Detect which cell encompasses the target text, then output its [X, Y] center coordinate. 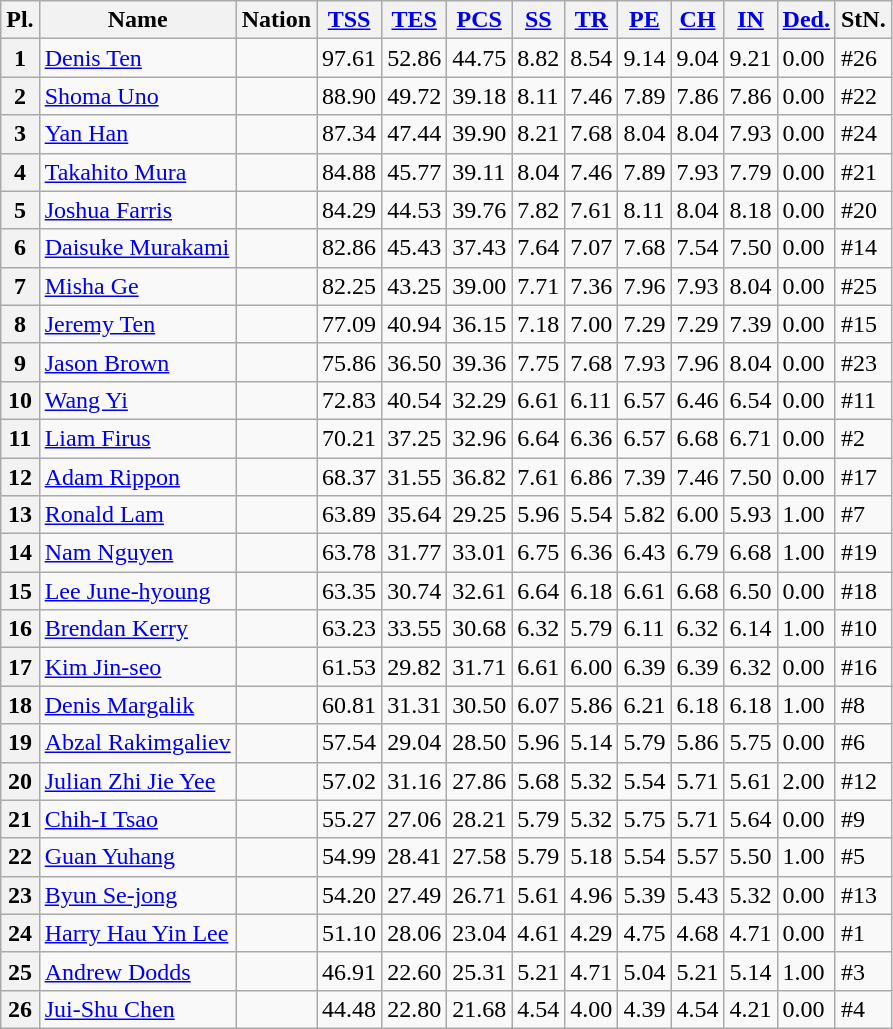
32.96 [480, 438]
18 [20, 705]
#2 [863, 438]
7.75 [538, 362]
#21 [863, 172]
Brendan Kerry [138, 629]
16 [20, 629]
39.18 [480, 96]
63.23 [350, 629]
5.43 [698, 895]
#18 [863, 591]
TSS [350, 20]
35.64 [414, 515]
5.68 [538, 781]
Nam Nguyen [138, 553]
Lee June-hyoung [138, 591]
28.21 [480, 819]
57.02 [350, 781]
31.55 [414, 477]
29.25 [480, 515]
9.21 [750, 58]
7.82 [538, 210]
5.04 [644, 971]
Daisuke Murakami [138, 248]
Denis Margalik [138, 705]
Julian Zhi Jie Yee [138, 781]
13 [20, 515]
6.21 [644, 705]
IN [750, 20]
Jui-Shu Chen [138, 1009]
88.90 [350, 96]
51.10 [350, 933]
26 [20, 1009]
5 [20, 210]
37.25 [414, 438]
#17 [863, 477]
4.68 [698, 933]
6.14 [750, 629]
Byun Se-jong [138, 895]
4.75 [644, 933]
11 [20, 438]
40.94 [414, 324]
70.21 [350, 438]
32.61 [480, 591]
Jeremy Ten [138, 324]
5.64 [750, 819]
82.25 [350, 286]
5.82 [644, 515]
#24 [863, 134]
Denis Ten [138, 58]
36.82 [480, 477]
39.11 [480, 172]
#3 [863, 971]
6.79 [698, 553]
14 [20, 553]
1 [20, 58]
4.39 [644, 1009]
32.29 [480, 400]
9.14 [644, 58]
4.29 [592, 933]
84.88 [350, 172]
4 [20, 172]
5.93 [750, 515]
4.96 [592, 895]
25.31 [480, 971]
87.34 [350, 134]
#4 [863, 1009]
61.53 [350, 667]
77.09 [350, 324]
8.54 [592, 58]
7.07 [592, 248]
SS [538, 20]
22.60 [414, 971]
49.72 [414, 96]
Harry Hau Yin Lee [138, 933]
#26 [863, 58]
54.20 [350, 895]
Abzal Rakimgaliev [138, 743]
45.77 [414, 172]
52.86 [414, 58]
33.55 [414, 629]
17 [20, 667]
6.50 [750, 591]
6.75 [538, 553]
2.00 [806, 781]
#12 [863, 781]
7.54 [698, 248]
Pl. [20, 20]
97.61 [350, 58]
6.71 [750, 438]
TES [414, 20]
22.80 [414, 1009]
6.07 [538, 705]
Misha Ge [138, 286]
6.43 [644, 553]
5.39 [644, 895]
Adam Rippon [138, 477]
6.86 [592, 477]
75.86 [350, 362]
4.61 [538, 933]
40.54 [414, 400]
9.04 [698, 58]
7.64 [538, 248]
36.50 [414, 362]
15 [20, 591]
5.57 [698, 857]
#9 [863, 819]
55.27 [350, 819]
72.83 [350, 400]
30.74 [414, 591]
Guan Yuhang [138, 857]
20 [20, 781]
Yan Han [138, 134]
8.82 [538, 58]
#13 [863, 895]
Ronald Lam [138, 515]
#22 [863, 96]
Wang Yi [138, 400]
7 [20, 286]
24 [20, 933]
31.77 [414, 553]
Andrew Dodds [138, 971]
27.06 [414, 819]
#20 [863, 210]
82.86 [350, 248]
8 [20, 324]
28.50 [480, 743]
23 [20, 895]
7.79 [750, 172]
Chih-I Tsao [138, 819]
39.76 [480, 210]
29.04 [414, 743]
31.16 [414, 781]
7.71 [538, 286]
31.71 [480, 667]
46.91 [350, 971]
39.00 [480, 286]
Nation [276, 20]
Name [138, 20]
6 [20, 248]
#25 [863, 286]
21.68 [480, 1009]
PCS [480, 20]
#16 [863, 667]
7.36 [592, 286]
12 [20, 477]
45.43 [414, 248]
#1 [863, 933]
60.81 [350, 705]
9 [20, 362]
#11 [863, 400]
6.54 [750, 400]
84.29 [350, 210]
CH [698, 20]
Jason Brown [138, 362]
8.18 [750, 210]
7.00 [592, 324]
10 [20, 400]
57.54 [350, 743]
#10 [863, 629]
Kim Jin-seo [138, 667]
19 [20, 743]
44.48 [350, 1009]
36.15 [480, 324]
27.86 [480, 781]
28.41 [414, 857]
#5 [863, 857]
#8 [863, 705]
63.35 [350, 591]
#15 [863, 324]
7.18 [538, 324]
30.68 [480, 629]
43.25 [414, 286]
21 [20, 819]
5.18 [592, 857]
4.21 [750, 1009]
Ded. [806, 20]
29.82 [414, 667]
33.01 [480, 553]
Liam Firus [138, 438]
26.71 [480, 895]
25 [20, 971]
63.89 [350, 515]
44.75 [480, 58]
63.78 [350, 553]
#19 [863, 553]
28.06 [414, 933]
Takahito Mura [138, 172]
PE [644, 20]
Shoma Uno [138, 96]
TR [592, 20]
#6 [863, 743]
37.43 [480, 248]
8.21 [538, 134]
44.53 [414, 210]
54.99 [350, 857]
2 [20, 96]
22 [20, 857]
27.49 [414, 895]
#7 [863, 515]
68.37 [350, 477]
23.04 [480, 933]
31.31 [414, 705]
#23 [863, 362]
5.50 [750, 857]
4.00 [592, 1009]
39.36 [480, 362]
3 [20, 134]
6.46 [698, 400]
27.58 [480, 857]
39.90 [480, 134]
47.44 [414, 134]
Joshua Farris [138, 210]
30.50 [480, 705]
#14 [863, 248]
StN. [863, 20]
